From the cell containing the given text, extract its center point as [X, Y] coordinate. 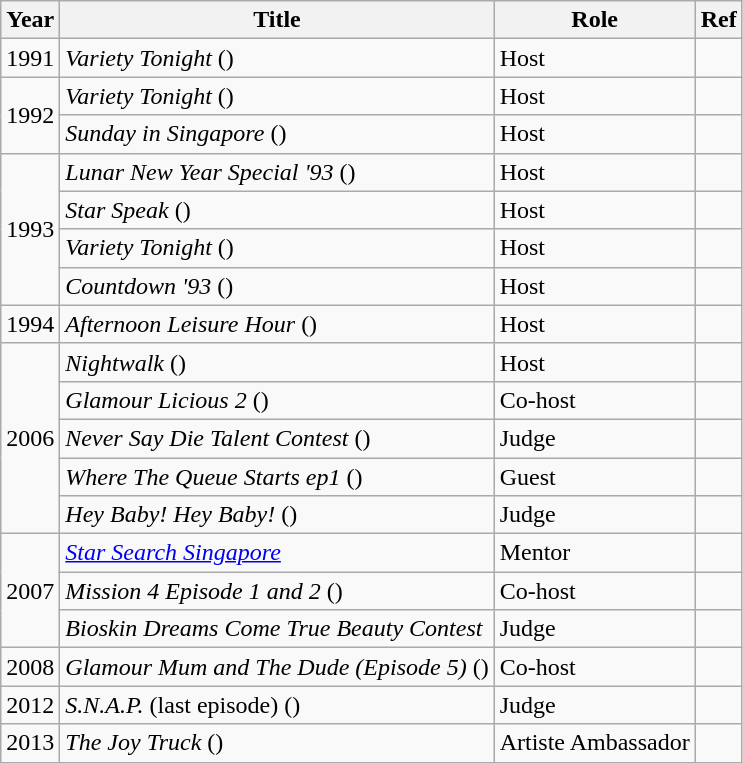
Bioskin Dreams Come True Beauty Contest [277, 629]
Never Say Die Talent Contest () [277, 438]
S.N.A.P. (last episode) () [277, 705]
Artiste Ambassador [594, 743]
Star Search Singapore [277, 553]
Countdown '93 () [277, 286]
1992 [30, 115]
Mentor [594, 553]
Lunar New Year Special '93 () [277, 172]
Hey Baby! Hey Baby! () [277, 515]
2007 [30, 591]
Afternoon Leisure Hour () [277, 324]
Nightwalk () [277, 362]
2008 [30, 667]
Glamour Mum and The Dude (Episode 5) () [277, 667]
Role [594, 20]
Star Speak () [277, 210]
Title [277, 20]
Glamour Licious 2 () [277, 400]
Guest [594, 477]
2013 [30, 743]
1991 [30, 58]
The Joy Truck () [277, 743]
Sunday in Singapore () [277, 134]
Where The Queue Starts ep1 () [277, 477]
Mission 4 Episode 1 and 2 () [277, 591]
1994 [30, 324]
Ref [718, 20]
Year [30, 20]
2006 [30, 438]
1993 [30, 229]
2012 [30, 705]
